Detect which cell encompasses the target text, then output its [X, Y] center coordinate. 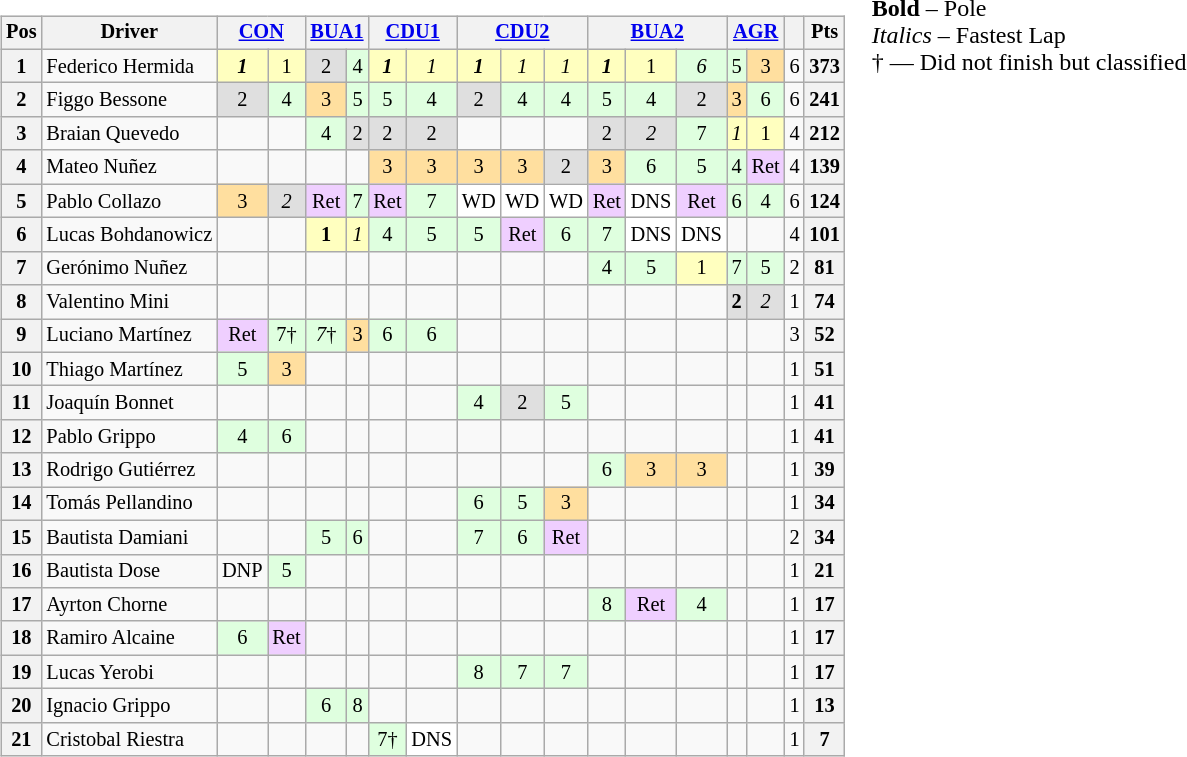
Ayrton Chorne [129, 605]
Cristobal Riestra [129, 739]
15 [21, 537]
51 [824, 369]
Thiago Martínez [129, 369]
Pos [21, 33]
CDU1 [412, 33]
139 [824, 167]
Braian Quevedo [129, 134]
74 [824, 302]
20 [21, 706]
Bautista Dose [129, 571]
39 [824, 470]
373 [824, 66]
Tomás Pellandino [129, 504]
Federico Hermida [129, 66]
16 [21, 571]
11 [21, 403]
14 [21, 504]
DNP [242, 571]
18 [21, 638]
12 [21, 437]
Mateo Nuñez [129, 167]
10 [21, 369]
101 [824, 235]
Gerónimo Nuñez [129, 268]
BUA1 [338, 33]
Lucas Yerobi [129, 672]
241 [824, 100]
19 [21, 672]
Valentino Mini [129, 302]
Luciano Martínez [129, 336]
212 [824, 134]
81 [824, 268]
BUA2 [658, 33]
Pablo Collazo [129, 201]
AGR [756, 33]
CDU2 [522, 33]
Pablo Grippo [129, 437]
Ramiro Alcaine [129, 638]
Lucas Bohdanowicz [129, 235]
Joaquín Bonnet [129, 403]
Bautista Damiani [129, 537]
Ignacio Grippo [129, 706]
CON [261, 33]
124 [824, 201]
Figgo Bessone [129, 100]
Pts [824, 33]
Rodrigo Gutiérrez [129, 470]
52 [824, 336]
Driver [129, 33]
9 [21, 336]
